Search for the cell housing the specified text and yield its [X, Y] center coordinate. 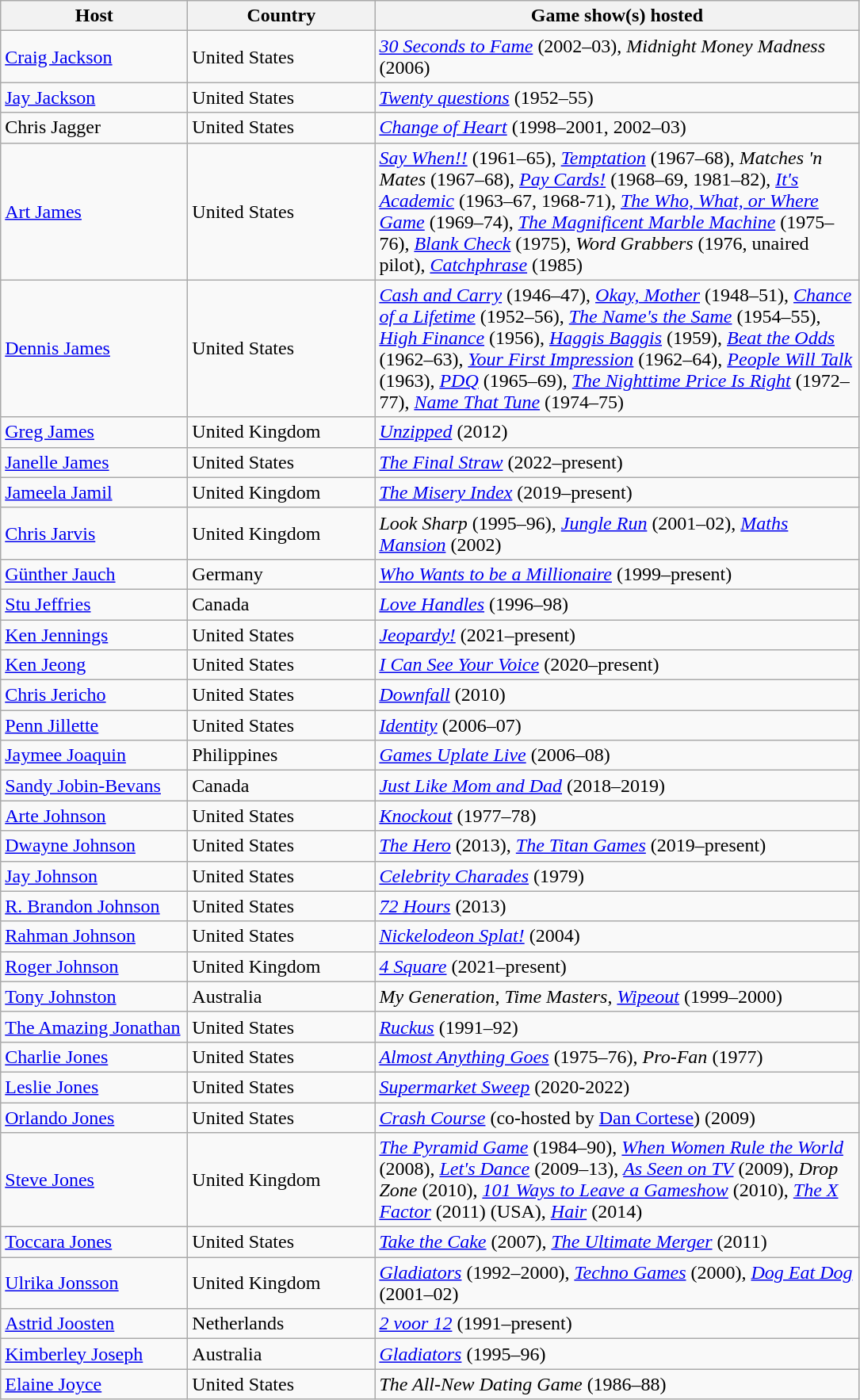
Art James [94, 211]
Celebrity Charades (1979) [617, 876]
Craig Jackson [94, 57]
Chris Jagger [94, 128]
Arte Johnson [94, 816]
Philippines [281, 755]
Who Wants to be a Millionaire (1999–present) [617, 574]
Crash Course (co-hosted by Dan Cortese) (2009) [617, 1117]
Roger Johnson [94, 966]
Change of Heart (1998–2001, 2002–03) [617, 128]
Love Handles (1996–98) [617, 604]
Astrid Joosten [94, 1324]
Nickelodeon Splat! (2004) [617, 936]
Game show(s) hosted [617, 16]
Toccara Jones [94, 1242]
Chris Jericho [94, 695]
Dennis James [94, 349]
Gladiators (1992–2000), Techno Games (2000), Dog Eat Dog (2001–02) [617, 1283]
Steve Jones [94, 1180]
Orlando Jones [94, 1117]
30 Seconds to Fame (2002–03), Midnight Money Madness (2006) [617, 57]
Knockout (1977–78) [617, 816]
Rahman Johnson [94, 936]
The All-New Dating Game (1986–88) [617, 1384]
Germany [281, 574]
Ken Jeong [94, 665]
The Final Straw (2022–present) [617, 462]
Gladiators (1995–96) [617, 1354]
Netherlands [281, 1324]
The Misery Index (2019–present) [617, 492]
Sandy Jobin-Bevans [94, 786]
The Amazing Jonathan [94, 1027]
72 Hours (2013) [617, 906]
Host [94, 16]
Supermarket Sweep (2020-2022) [617, 1087]
Kimberley Joseph [94, 1354]
4 Square (2021–present) [617, 966]
Jay Johnson [94, 876]
Greg James [94, 432]
Chris Jarvis [94, 533]
Günther Jauch [94, 574]
Downfall (2010) [617, 695]
Charlie Jones [94, 1057]
Penn Jillette [94, 725]
Elaine Joyce [94, 1384]
Games Uplate Live (2006–08) [617, 755]
R. Brandon Johnson [94, 906]
Take the Cake (2007), The Ultimate Merger (2011) [617, 1242]
Tony Johnston [94, 996]
Ken Jennings [94, 635]
Unzipped (2012) [617, 432]
Look Sharp (1995–96), Jungle Run (2001–02), Maths Mansion (2002) [617, 533]
Jay Jackson [94, 98]
Almost Anything Goes (1975–76), Pro-Fan (1977) [617, 1057]
Janelle James [94, 462]
The Hero (2013), The Titan Games (2019–present) [617, 846]
Twenty questions (1952–55) [617, 98]
I Can See Your Voice (2020–present) [617, 665]
Jaymee Joaquin [94, 755]
Dwayne Johnson [94, 846]
My Generation, Time Masters, Wipeout (1999–2000) [617, 996]
Jameela Jamil [94, 492]
Jeopardy! (2021–present) [617, 635]
Ruckus (1991–92) [617, 1027]
Ulrika Jonsson [94, 1283]
Just Like Mom and Dad (2018–2019) [617, 786]
2 voor 12 (1991–present) [617, 1324]
Leslie Jones [94, 1087]
Stu Jeffries [94, 604]
Country [281, 16]
Identity (2006–07) [617, 725]
